Provide the [x, y] coordinate of the cell's center where the given text is located.  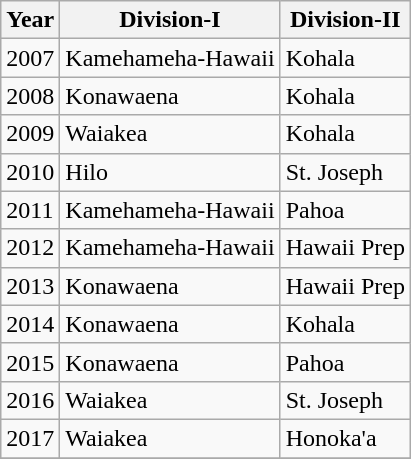
2008 [30, 96]
2013 [30, 286]
2014 [30, 324]
Hilo [170, 172]
2007 [30, 58]
2012 [30, 248]
Honoka'a [345, 438]
2015 [30, 362]
2017 [30, 438]
2016 [30, 400]
2010 [30, 172]
2011 [30, 210]
Division-I [170, 20]
2009 [30, 134]
Division-II [345, 20]
Year [30, 20]
